From the cell containing the given text, extract its center point as (X, Y) coordinate. 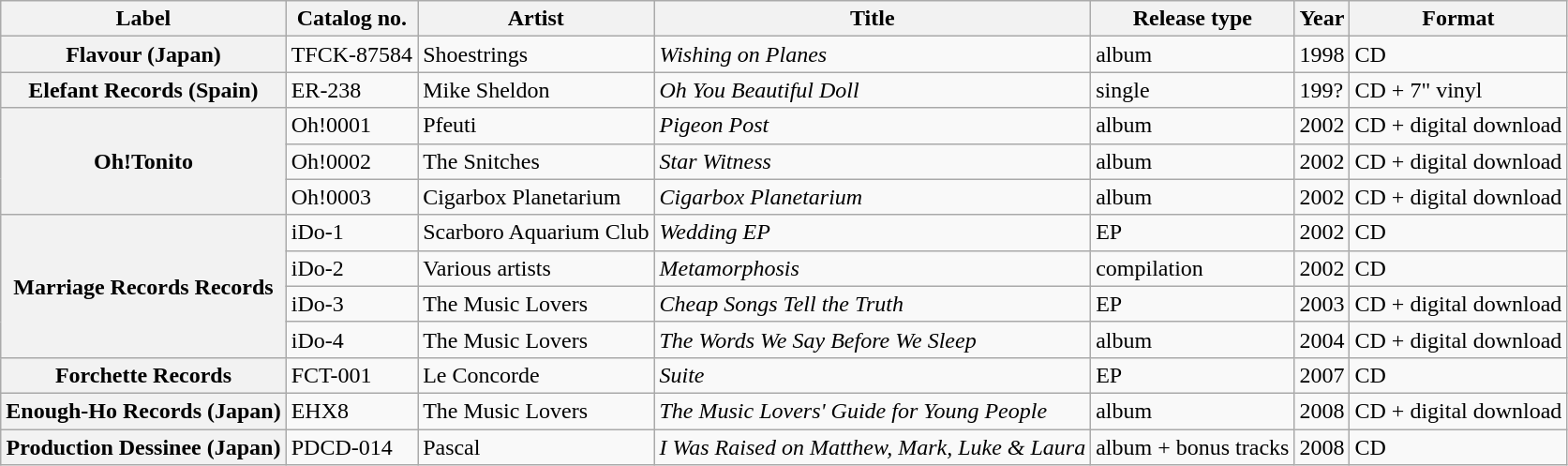
ER-238 (351, 90)
Production Dessinee (Japan) (143, 447)
Artist (536, 19)
2004 (1322, 339)
Pigeon Post (873, 126)
Cheap Songs Tell the Truth (873, 304)
Format (1458, 19)
The Words We Say Before We Sleep (873, 339)
compilation (1192, 268)
Catalog no. (351, 19)
CD + 7" vinyl (1458, 90)
Elefant Records (Spain) (143, 90)
Year (1322, 19)
Wishing on Planes (873, 54)
Pfeuti (536, 126)
Enough-Ho Records (Japan) (143, 411)
Oh!0002 (351, 161)
Le Concorde (536, 375)
iDo-2 (351, 268)
The Snitches (536, 161)
2003 (1322, 304)
Mike Sheldon (536, 90)
FCT-001 (351, 375)
PDCD-014 (351, 447)
iDo-1 (351, 233)
2007 (1322, 375)
Oh!Tonito (143, 161)
Oh!0001 (351, 126)
TFCK-87584 (351, 54)
Label (143, 19)
Suite (873, 375)
I Was Raised on Matthew, Mark, Luke & Laura (873, 447)
Wedding EP (873, 233)
iDo-4 (351, 339)
Oh!0003 (351, 197)
Flavour (Japan) (143, 54)
Forchette Records (143, 375)
Title (873, 19)
Oh You Beautiful Doll (873, 90)
Metamorphosis (873, 268)
EHX8 (351, 411)
Various artists (536, 268)
Pascal (536, 447)
Release type (1192, 19)
The Music Lovers' Guide for Young People (873, 411)
199? (1322, 90)
album + bonus tracks (1192, 447)
Scarboro Aquarium Club (536, 233)
Marriage Records Records (143, 286)
Shoestrings (536, 54)
single (1192, 90)
Star Witness (873, 161)
1998 (1322, 54)
iDo-3 (351, 304)
